Output the (x, y) coordinate of the center of the cell containing the given text.  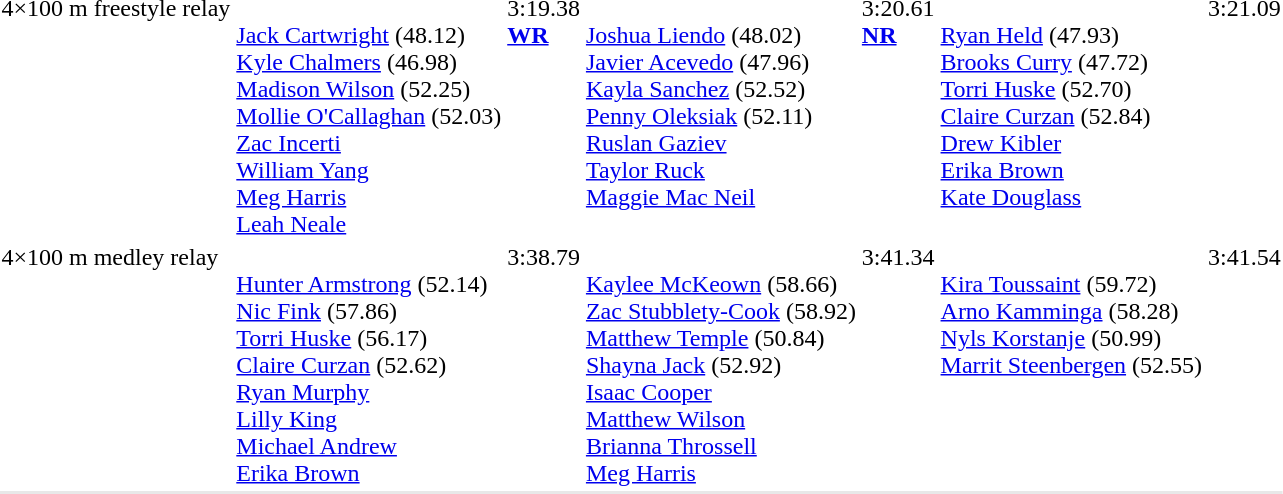
4×100 m medley relay (116, 365)
3:38.79 (544, 365)
Kira Toussaint (59.72)Arno Kamminga (58.28)Nyls Korstanje (50.99)Marrit Steenbergen (52.55) (1071, 365)
Kaylee McKeown (58.66)Zac Stubblety-Cook (58.92)Matthew Temple (50.84)Shayna Jack (52.92)Isaac CooperMatthew WilsonBrianna ThrossellMeg Harris (720, 365)
3:41.54 (1245, 365)
3:41.34 (898, 365)
Hunter Armstrong (52.14)Nic Fink (57.86)Torri Huske (56.17)Claire Curzan (52.62)Ryan MurphyLilly KingMichael AndrewErika Brown (369, 365)
